For the text-containing cell, return its midpoint in [x, y] coordinate format. 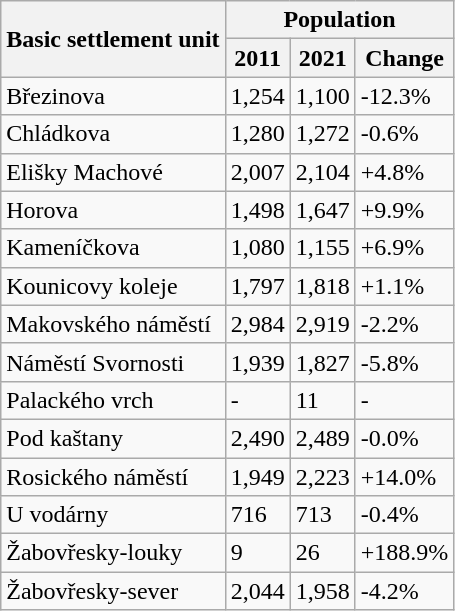
Březinova [113, 96]
1,797 [258, 286]
Palackého vrch [113, 400]
2021 [322, 58]
U vodárny [113, 515]
2011 [258, 58]
+14.0% [404, 477]
1,958 [322, 591]
1,818 [322, 286]
Kounicovy koleje [113, 286]
Kameníčkova [113, 248]
-12.3% [404, 96]
1,949 [258, 477]
-0.4% [404, 515]
Elišky Machové [113, 172]
1,939 [258, 362]
Žabovřesky-sever [113, 591]
1,080 [258, 248]
2,919 [322, 324]
+9.9% [404, 210]
Pod kaštany [113, 438]
Makovského náměstí [113, 324]
-2.2% [404, 324]
2,044 [258, 591]
1,280 [258, 134]
1,647 [322, 210]
Chládkova [113, 134]
+188.9% [404, 553]
-0.0% [404, 438]
2,223 [322, 477]
Change [404, 58]
Rosického náměstí [113, 477]
-0.6% [404, 134]
Horova [113, 210]
26 [322, 553]
2,490 [258, 438]
2,007 [258, 172]
+1.1% [404, 286]
716 [258, 515]
-5.8% [404, 362]
11 [322, 400]
Basic settlement unit [113, 39]
1,100 [322, 96]
Population [340, 20]
9 [258, 553]
1,272 [322, 134]
1,155 [322, 248]
1,498 [258, 210]
1,254 [258, 96]
1,827 [322, 362]
713 [322, 515]
2,984 [258, 324]
-4.2% [404, 591]
+4.8% [404, 172]
Náměstí Svornosti [113, 362]
Žabovřesky-louky [113, 553]
2,489 [322, 438]
2,104 [322, 172]
+6.9% [404, 248]
